Locate the cell with the specified text and output its (x, y) center coordinate. 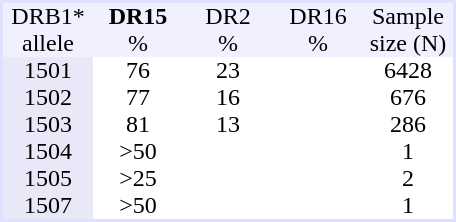
>25 (138, 178)
2 (408, 178)
1503 (48, 124)
76 (138, 70)
allele (48, 44)
DR16 (318, 16)
286 (408, 124)
1504 (48, 152)
81 (138, 124)
size (N) (408, 44)
DR2 (228, 16)
16 (228, 98)
DR15 (138, 16)
1501 (48, 70)
1505 (48, 178)
DRB1* (48, 16)
13 (228, 124)
Sample (408, 16)
676 (408, 98)
6428 (408, 70)
23 (228, 70)
1502 (48, 98)
77 (138, 98)
1507 (48, 206)
